Identify which cell holds the provided text, then report its [x, y] central coordinate. 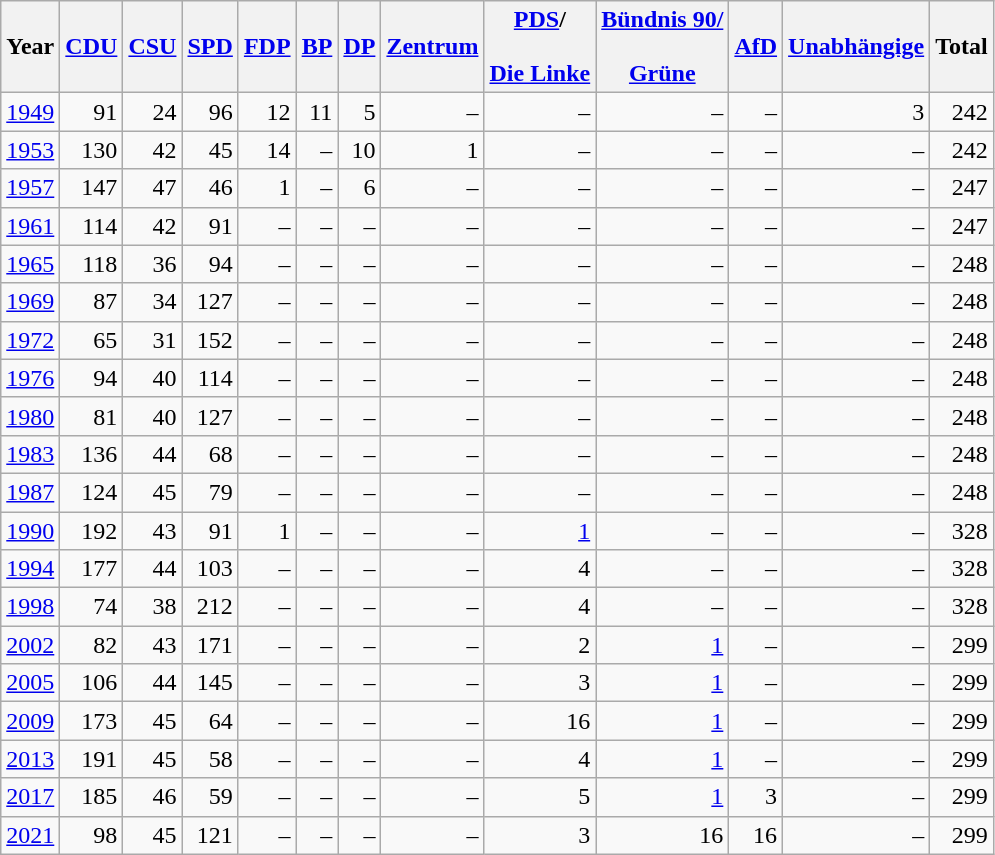
106 [92, 683]
1987 [30, 492]
2017 [30, 797]
136 [92, 454]
1983 [30, 454]
AfD [756, 47]
Bündnis 90/Grüne [662, 47]
2009 [30, 721]
152 [210, 340]
31 [152, 340]
121 [210, 835]
2005 [30, 683]
103 [210, 569]
118 [92, 264]
81 [92, 416]
147 [92, 188]
96 [210, 112]
124 [92, 492]
74 [92, 607]
SPD [210, 47]
2021 [30, 835]
1949 [30, 112]
1994 [30, 569]
DP [360, 47]
47 [152, 188]
177 [92, 569]
212 [210, 607]
58 [210, 759]
1998 [30, 607]
34 [152, 302]
2002 [30, 645]
24 [152, 112]
65 [92, 340]
173 [92, 721]
130 [92, 150]
6 [360, 188]
10 [360, 150]
11 [317, 112]
192 [92, 531]
Zentrum [432, 47]
1980 [30, 416]
1953 [30, 150]
1957 [30, 188]
Unabhängige [856, 47]
1976 [30, 378]
2 [540, 645]
79 [210, 492]
191 [92, 759]
14 [267, 150]
1969 [30, 302]
185 [92, 797]
98 [92, 835]
68 [210, 454]
82 [92, 645]
1972 [30, 340]
CSU [152, 47]
CDU [92, 47]
12 [267, 112]
36 [152, 264]
145 [210, 683]
2013 [30, 759]
Total [962, 47]
BP [317, 47]
171 [210, 645]
38 [152, 607]
PDS/Die Linke [540, 47]
1961 [30, 226]
59 [210, 797]
Year [30, 47]
1990 [30, 531]
64 [210, 721]
87 [92, 302]
1965 [30, 264]
FDP [267, 47]
